Pinpoint the cell where the given text exists, returning its (x, y) midpoint coordinate. 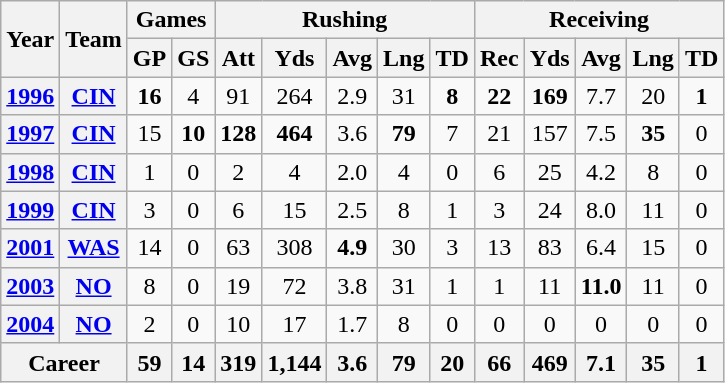
169 (550, 96)
4.9 (352, 248)
1998 (30, 172)
7.5 (601, 134)
319 (238, 362)
2004 (30, 324)
2001 (30, 248)
264 (294, 96)
Year (30, 39)
1,144 (294, 362)
6.4 (601, 248)
16 (149, 96)
22 (499, 96)
7 (452, 134)
Rushing (345, 20)
Team (94, 39)
30 (404, 248)
WAS (94, 248)
19 (238, 286)
1999 (30, 210)
469 (550, 362)
66 (499, 362)
25 (550, 172)
63 (238, 248)
17 (294, 324)
24 (550, 210)
2003 (30, 286)
2.9 (352, 96)
13 (499, 248)
2.0 (352, 172)
91 (238, 96)
Rec (499, 58)
72 (294, 286)
7.1 (601, 362)
Games (170, 20)
464 (294, 134)
Career (64, 362)
157 (550, 134)
128 (238, 134)
11.0 (601, 286)
83 (550, 248)
4.2 (601, 172)
3.8 (352, 286)
8.0 (601, 210)
GP (149, 58)
Receiving (598, 20)
1997 (30, 134)
1.7 (352, 324)
Att (238, 58)
59 (149, 362)
7.7 (601, 96)
2.5 (352, 210)
GS (194, 58)
1996 (30, 96)
308 (294, 248)
21 (499, 134)
